Return the (x, y) coordinate for the center point of the cell that contains the specified text.  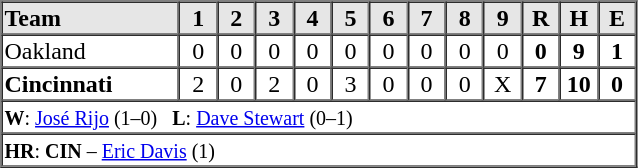
HR: CIN – Eric Davis (1) (319, 150)
W: José Rijo (1–0) L: Dave Stewart (0–1) (319, 116)
Team (91, 18)
6 (388, 18)
4 (312, 18)
Cincinnati (91, 84)
H (579, 18)
X (503, 84)
10 (579, 84)
E (617, 18)
8 (465, 18)
5 (350, 18)
R (541, 18)
Oakland (91, 50)
